From the cell containing the given text, extract its center point as (X, Y) coordinate. 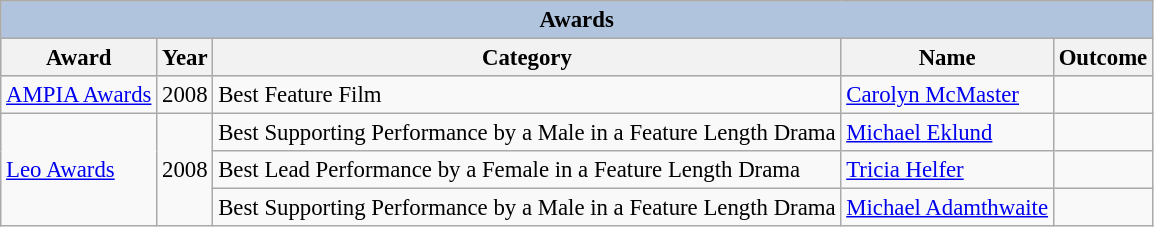
Name (947, 58)
AMPIA Awards (79, 95)
Leo Awards (79, 170)
Category (527, 58)
Michael Adamthwaite (947, 208)
Best Feature Film (527, 95)
Tricia Helfer (947, 170)
Award (79, 58)
Year (185, 58)
Carolyn McMaster (947, 95)
Awards (577, 20)
Michael Eklund (947, 133)
Best Lead Performance by a Female in a Feature Length Drama (527, 170)
Outcome (1102, 58)
